Search for the cell housing the specified text and yield its (X, Y) center coordinate. 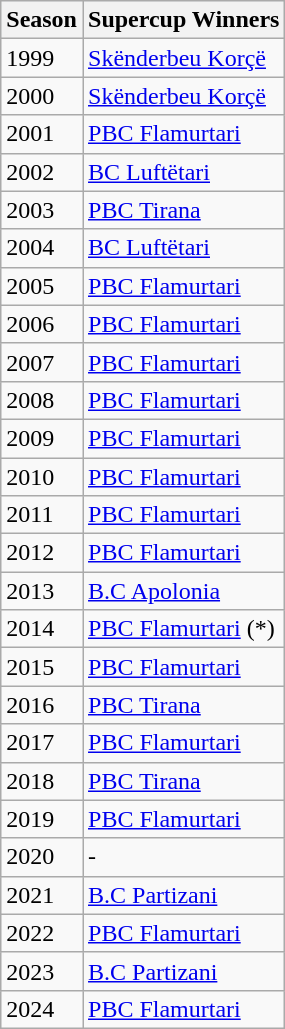
2003 (42, 210)
2009 (42, 438)
2012 (42, 553)
2014 (42, 629)
2020 (42, 857)
2007 (42, 362)
2023 (42, 971)
PBC Flamurtari (*) (183, 629)
Supercup Winners (183, 20)
1999 (42, 58)
2004 (42, 248)
2008 (42, 400)
2019 (42, 819)
2011 (42, 515)
2005 (42, 286)
2000 (42, 96)
Season (42, 20)
2002 (42, 172)
2006 (42, 324)
2024 (42, 1009)
2015 (42, 667)
2021 (42, 895)
2010 (42, 477)
2001 (42, 134)
2013 (42, 591)
2017 (42, 743)
- (183, 857)
2016 (42, 705)
2022 (42, 933)
2018 (42, 781)
B.C Apolonia (183, 591)
